Output the [x, y] coordinate of the center of the cell containing the given text.  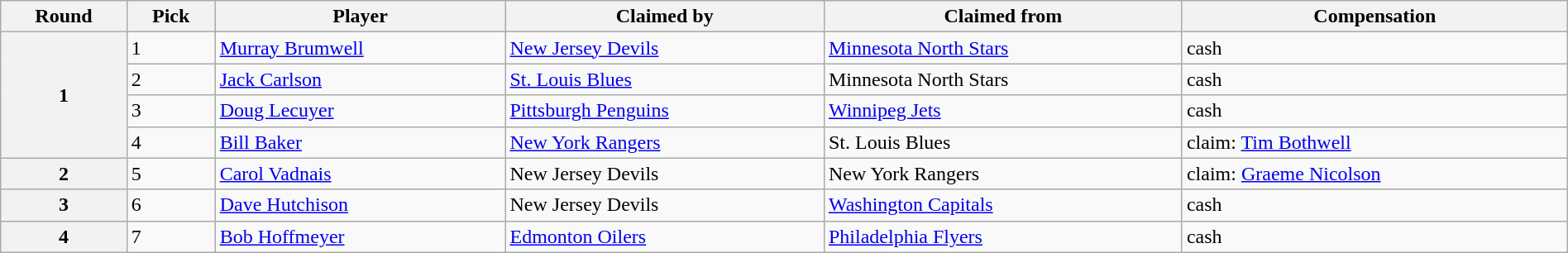
Winnipeg Jets [1002, 111]
Murray Brumwell [361, 48]
Claimed by [665, 17]
claim: Graeme Nicolson [1374, 174]
Round [65, 17]
5 [170, 174]
7 [170, 236]
Jack Carlson [361, 79]
Bob Hoffmeyer [361, 236]
Claimed from [1002, 17]
Edmonton Oilers [665, 236]
Dave Hutchison [361, 205]
6 [170, 205]
Pittsburgh Penguins [665, 111]
Philadelphia Flyers [1002, 236]
Washington Capitals [1002, 205]
Bill Baker [361, 142]
Carol Vadnais [361, 174]
Doug Lecuyer [361, 111]
Pick [170, 17]
claim: Tim Bothwell [1374, 142]
Player [361, 17]
Compensation [1374, 17]
